From the cell containing the given text, extract its center point as [x, y] coordinate. 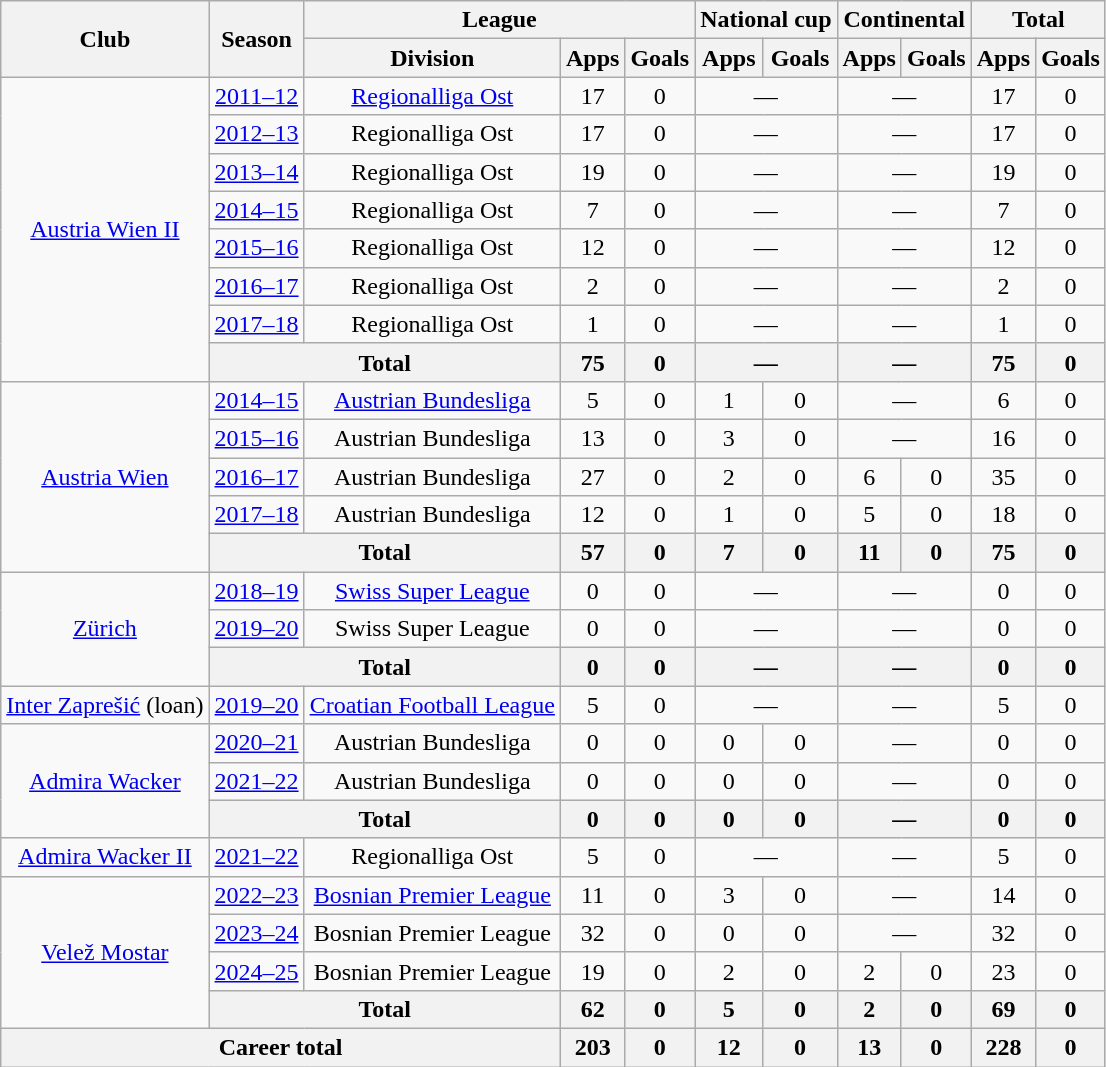
57 [592, 553]
Club [105, 39]
35 [1003, 477]
League [500, 20]
2011–12 [256, 96]
Admira Wacker [105, 781]
Zürich [105, 629]
Austria Wien II [105, 229]
Career total [281, 1047]
2024–25 [256, 971]
23 [1003, 971]
2020–21 [256, 743]
14 [1003, 895]
27 [592, 477]
Admira Wacker II [105, 857]
203 [592, 1047]
2012–13 [256, 134]
National cup [766, 20]
Inter Zaprešić (loan) [105, 705]
228 [1003, 1047]
Austria Wien [105, 476]
16 [1003, 438]
2018–19 [256, 591]
Velež Mostar [105, 952]
69 [1003, 1009]
2023–24 [256, 933]
18 [1003, 515]
Division [432, 58]
62 [592, 1009]
Continental [904, 20]
Season [256, 39]
2013–14 [256, 172]
2022–23 [256, 895]
Croatian Football League [432, 705]
